Return (X, Y) of the center of cell containing provided text 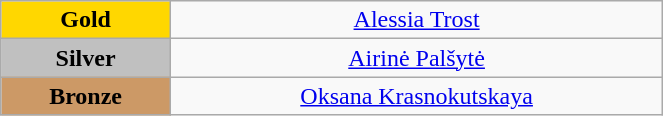
Oksana Krasnokutskaya (416, 96)
Silver (86, 58)
Airinė Palšytė (416, 58)
Gold (86, 20)
Bronze (86, 96)
Alessia Trost (416, 20)
